Scan for the cell matching the given text and deliver its [x, y] coordinate at center. 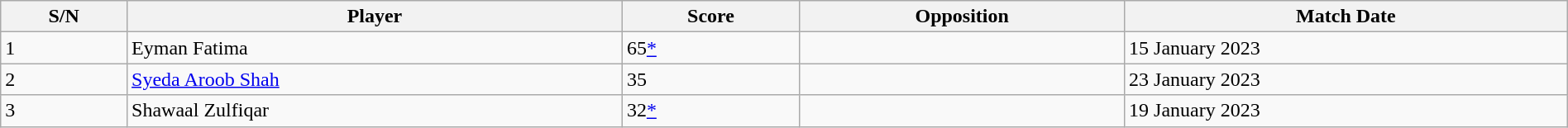
Match Date [1346, 17]
Player [375, 17]
Opposition [963, 17]
S/N [65, 17]
2 [65, 79]
32* [710, 111]
65* [710, 48]
Score [710, 17]
35 [710, 79]
Eyman Fatima [375, 48]
23 January 2023 [1346, 79]
15 January 2023 [1346, 48]
Syeda Aroob Shah [375, 79]
Shawaal Zulfiqar [375, 111]
3 [65, 111]
1 [65, 48]
19 January 2023 [1346, 111]
